From the cell containing the given text, extract its center point as [X, Y] coordinate. 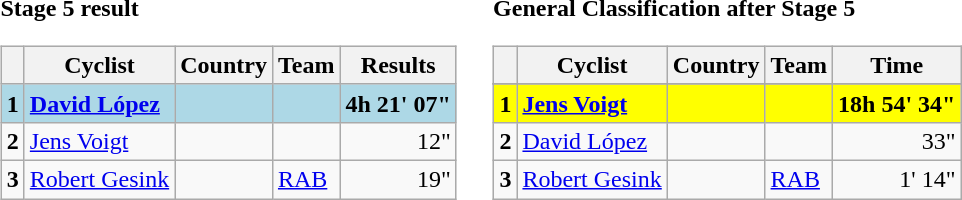
18h 54' 34" [897, 103]
33" [897, 141]
1' 14" [897, 179]
Time [897, 65]
4h 21' 07" [398, 103]
Results [398, 65]
12" [398, 141]
19" [398, 179]
